Extract the (X, Y) coordinate from the center of the cell holding the provided text.  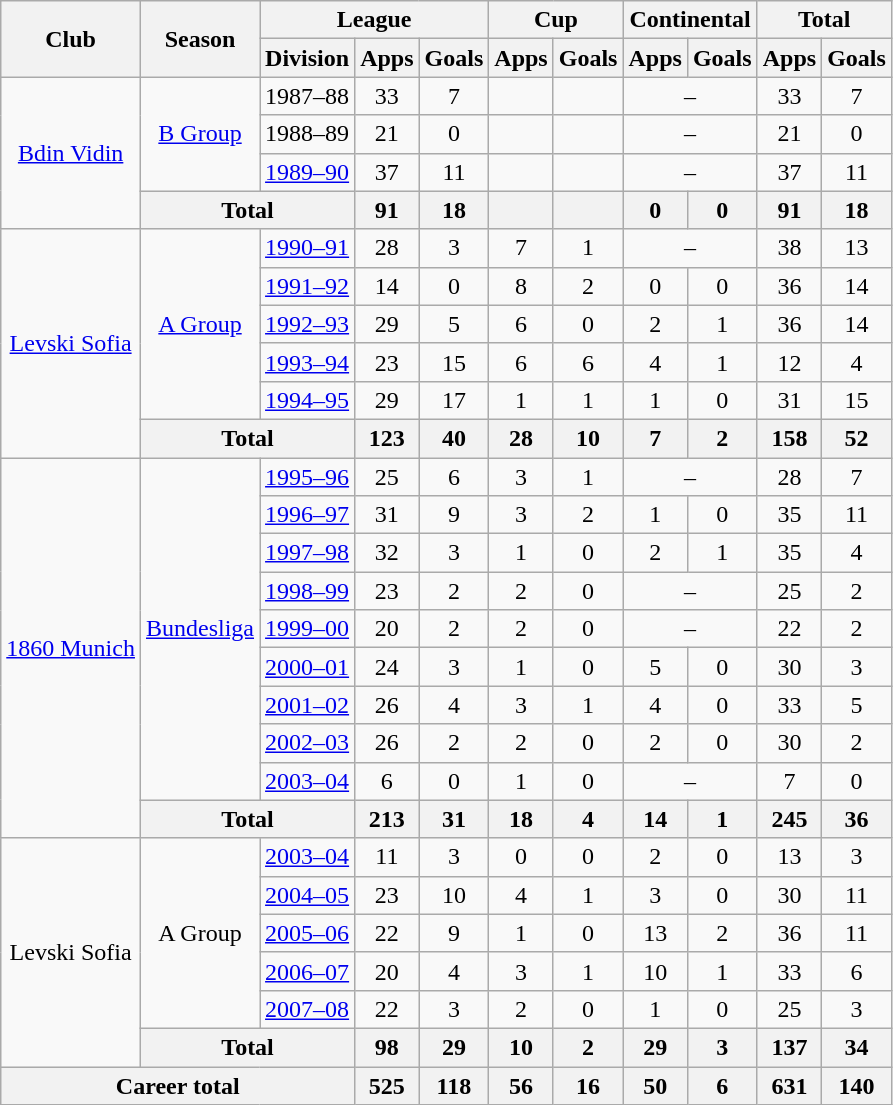
1994–95 (308, 400)
Club (71, 39)
56 (521, 1085)
1988–89 (308, 134)
32 (387, 553)
158 (789, 438)
17 (454, 400)
1999–00 (308, 629)
123 (387, 438)
140 (857, 1085)
Division (308, 58)
Bundesliga (200, 630)
525 (387, 1085)
16 (588, 1085)
213 (387, 819)
2002–03 (308, 743)
League (374, 20)
1995–96 (308, 477)
98 (387, 1047)
40 (454, 438)
Career total (178, 1085)
2007–08 (308, 1009)
12 (789, 362)
Season (200, 39)
1989–90 (308, 172)
245 (789, 819)
8 (521, 286)
137 (789, 1047)
Bdin Vidin (71, 153)
1997–98 (308, 553)
1990–91 (308, 248)
1860 Munich (71, 648)
2006–07 (308, 971)
2005–06 (308, 933)
38 (789, 248)
2001–02 (308, 705)
52 (857, 438)
1992–93 (308, 324)
1991–92 (308, 286)
1996–97 (308, 515)
1993–94 (308, 362)
24 (387, 667)
1987–88 (308, 96)
631 (789, 1085)
1998–99 (308, 591)
B Group (200, 134)
2004–05 (308, 895)
Cup (556, 20)
2000–01 (308, 667)
118 (454, 1085)
50 (655, 1085)
Continental (690, 20)
34 (857, 1047)
